Scan for the cell matching the given text and deliver its [x, y] coordinate at center. 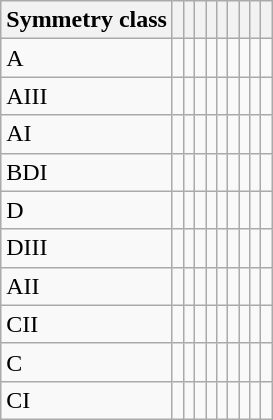
AIII [87, 96]
BDI [87, 172]
C [87, 362]
DIII [87, 248]
Symmetry class [87, 20]
AII [87, 286]
D [87, 210]
AI [87, 134]
CI [87, 400]
A [87, 58]
CII [87, 324]
